Detect which cell encompasses the target text, then output its [X, Y] center coordinate. 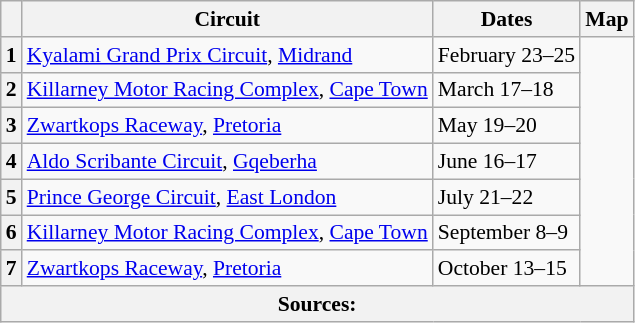
1 [12, 55]
Aldo Scribante Circuit, Gqeberha [228, 162]
Map [606, 19]
7 [12, 269]
Prince George Circuit, East London [228, 197]
Dates [506, 19]
October 13–15 [506, 269]
5 [12, 197]
May 19–20 [506, 126]
6 [12, 233]
July 21–22 [506, 197]
June 16–17 [506, 162]
4 [12, 162]
2 [12, 90]
September 8–9 [506, 233]
Kyalami Grand Prix Circuit, Midrand [228, 55]
3 [12, 126]
Circuit [228, 19]
Sources: [318, 304]
February 23–25 [506, 55]
March 17–18 [506, 90]
